Extract the (x, y) coordinate from the center of the cell holding the provided text.  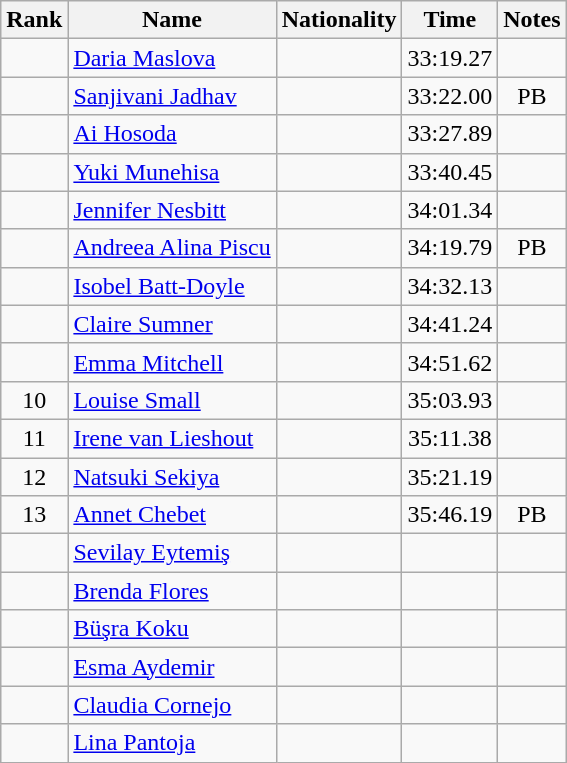
Isobel Batt-Doyle (172, 286)
Annet Chebet (172, 515)
35:11.38 (450, 438)
Sevilay Eytemiş (172, 553)
34:01.34 (450, 210)
Yuki Munehisa (172, 172)
34:32.13 (450, 286)
12 (34, 477)
Brenda Flores (172, 591)
33:40.45 (450, 172)
35:46.19 (450, 515)
Ai Hosoda (172, 134)
Sanjivani Jadhav (172, 96)
35:03.93 (450, 400)
33:27.89 (450, 134)
33:22.00 (450, 96)
13 (34, 515)
Name (172, 20)
33:19.27 (450, 58)
11 (34, 438)
Time (450, 20)
Daria Maslova (172, 58)
Emma Mitchell (172, 362)
Büşra Koku (172, 629)
Irene van Lieshout (172, 438)
Nationality (339, 20)
34:51.62 (450, 362)
35:21.19 (450, 477)
Jennifer Nesbitt (172, 210)
Esma Aydemir (172, 667)
Claudia Cornejo (172, 705)
Notes (532, 20)
Louise Small (172, 400)
Rank (34, 20)
Lina Pantoja (172, 743)
Andreea Alina Piscu (172, 248)
10 (34, 400)
34:41.24 (450, 324)
34:19.79 (450, 248)
Natsuki Sekiya (172, 477)
Claire Sumner (172, 324)
